Determine the [X, Y] coordinate at the center of the cell enclosing the given text.  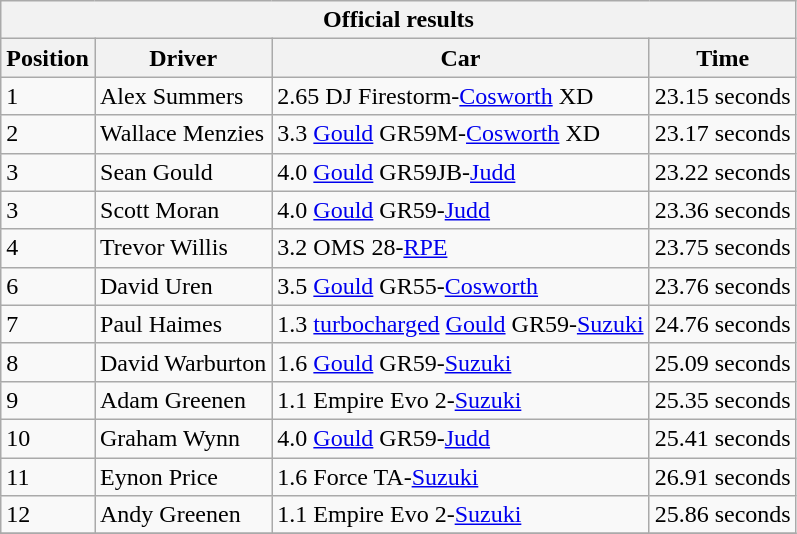
26.91 seconds [722, 477]
Trevor Willis [182, 248]
Graham Wynn [182, 438]
23.22 seconds [722, 172]
25.35 seconds [722, 400]
Car [460, 58]
11 [48, 477]
24.76 seconds [722, 324]
Andy Greenen [182, 515]
Official results [398, 20]
Wallace Menzies [182, 134]
Sean Gould [182, 172]
25.41 seconds [722, 438]
23.36 seconds [722, 210]
1.6 Gould GR59-Suzuki [460, 362]
23.76 seconds [722, 286]
23.15 seconds [722, 96]
8 [48, 362]
Eynon Price [182, 477]
23.75 seconds [722, 248]
3.5 Gould GR55-Cosworth [460, 286]
2.65 DJ Firestorm-Cosworth XD [460, 96]
3.3 Gould GR59M-Cosworth XD [460, 134]
23.17 seconds [722, 134]
Driver [182, 58]
9 [48, 400]
Alex Summers [182, 96]
Time [722, 58]
Scott Moran [182, 210]
David Uren [182, 286]
4.0 Gould GR59JB-Judd [460, 172]
25.09 seconds [722, 362]
25.86 seconds [722, 515]
3.2 OMS 28-RPE [460, 248]
4 [48, 248]
1.6 Force TA-Suzuki [460, 477]
1 [48, 96]
7 [48, 324]
10 [48, 438]
Paul Haimes [182, 324]
12 [48, 515]
David Warburton [182, 362]
Adam Greenen [182, 400]
2 [48, 134]
1.3 turbocharged Gould GR59-Suzuki [460, 324]
Position [48, 58]
6 [48, 286]
